Search for the cell housing the specified text and yield its [X, Y] center coordinate. 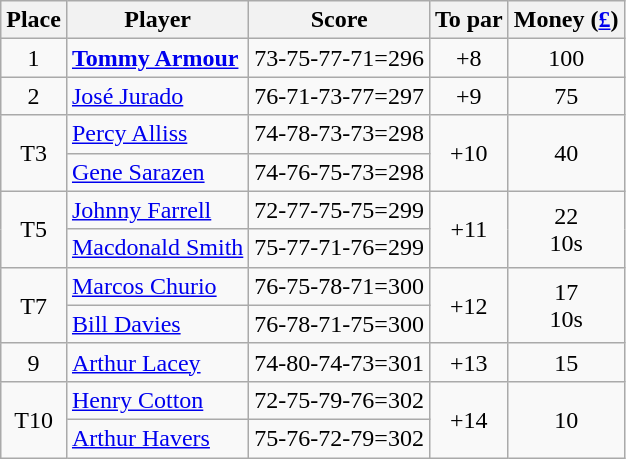
+14 [468, 419]
T5 [34, 229]
72-77-75-75=299 [340, 210]
Arthur Lacey [157, 362]
Player [157, 20]
76-78-71-75=300 [340, 324]
Score [340, 20]
76-71-73-77=297 [340, 96]
José Jurado [157, 96]
2 [34, 96]
74-80-74-73=301 [340, 362]
+13 [468, 362]
1710s [566, 305]
T7 [34, 305]
75-77-71-76=299 [340, 248]
74-78-73-73=298 [340, 134]
75 [566, 96]
Bill Davies [157, 324]
Arthur Havers [157, 438]
T3 [34, 153]
2210s [566, 229]
Money (£) [566, 20]
Johnny Farrell [157, 210]
74-76-75-73=298 [340, 172]
T10 [34, 419]
40 [566, 153]
+11 [468, 229]
+12 [468, 305]
9 [34, 362]
Tommy Armour [157, 58]
+8 [468, 58]
Place [34, 20]
10 [566, 419]
To par [468, 20]
76-75-78-71=300 [340, 286]
Macdonald Smith [157, 248]
73-75-77-71=296 [340, 58]
Henry Cotton [157, 400]
1 [34, 58]
75-76-72-79=302 [340, 438]
72-75-79-76=302 [340, 400]
+9 [468, 96]
Gene Sarazen [157, 172]
+10 [468, 153]
Marcos Churio [157, 286]
100 [566, 58]
15 [566, 362]
Percy Alliss [157, 134]
